Pinpoint the cell where the given text exists, returning its (x, y) midpoint coordinate. 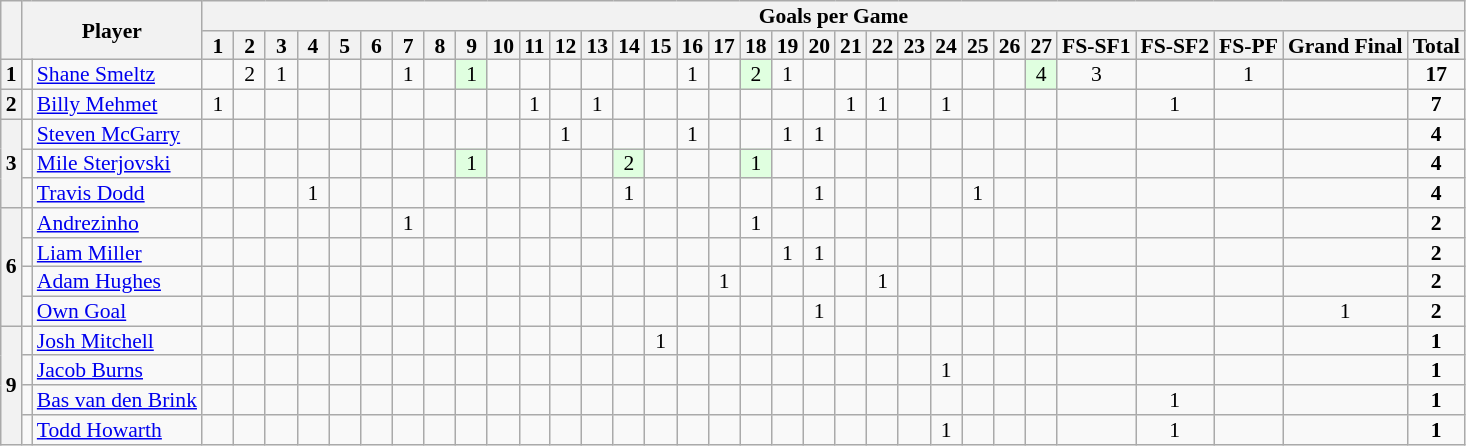
20 (819, 46)
16 (692, 46)
FS-SF2 (1175, 46)
Adam Hughes (117, 282)
Todd Howarth (117, 430)
25 (978, 46)
26 (1010, 46)
10 (503, 46)
27 (1041, 46)
Total (1436, 46)
22 (883, 46)
Player (112, 30)
11 (534, 46)
Bas van den Brink (117, 400)
Grand Final (1346, 46)
12 (566, 46)
19 (788, 46)
Steven McGarry (117, 134)
24 (946, 46)
23 (914, 46)
14 (629, 46)
Shane Smeltz (117, 75)
13 (597, 46)
18 (756, 46)
Liam Miller (117, 253)
8 (440, 46)
5 (345, 46)
Travis Dodd (117, 193)
Andrezinho (117, 223)
Josh Mitchell (117, 341)
21 (851, 46)
FS-SF1 (1096, 46)
Own Goal (117, 312)
Goals per Game (834, 16)
Mile Sterjovski (117, 164)
15 (661, 46)
Jacob Burns (117, 371)
Billy Mehmet (117, 105)
FS-PF (1248, 46)
